From the cell containing the given text, extract its center point as [X, Y] coordinate. 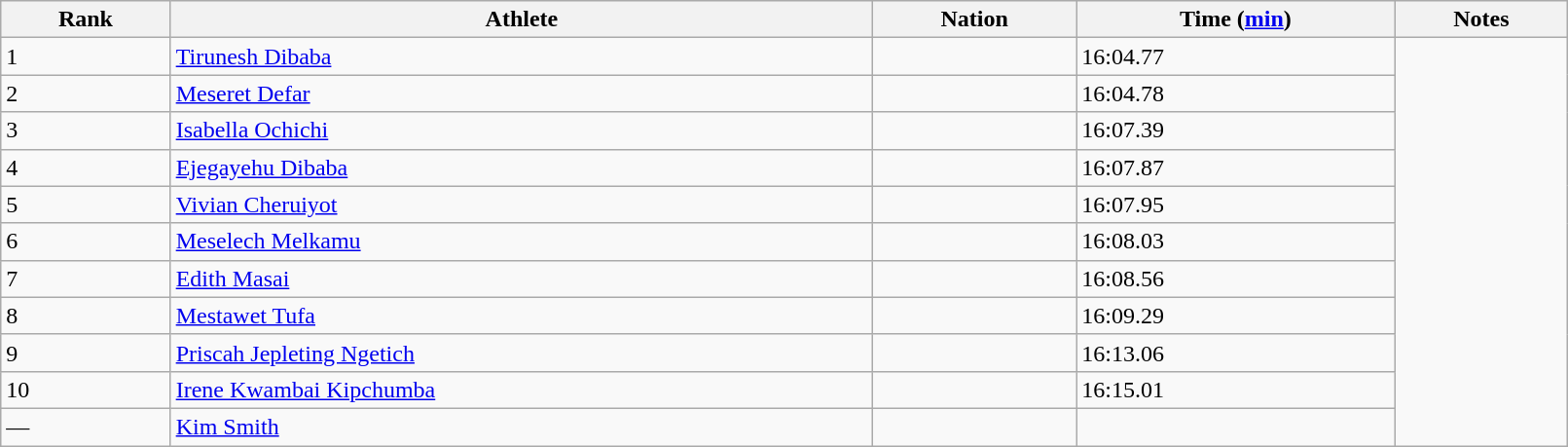
5 [86, 205]
Ejegayehu Dibaba [522, 168]
Kim Smith [522, 427]
16:09.29 [1236, 316]
Priscah Jepleting Ngetich [522, 353]
4 [86, 168]
— [86, 427]
16:07.87 [1236, 168]
16:15.01 [1236, 390]
Rank [86, 19]
1 [86, 56]
Meselech Melkamu [522, 242]
Time (min) [1236, 19]
3 [86, 130]
16:04.77 [1236, 56]
16:08.03 [1236, 242]
Athlete [522, 19]
6 [86, 242]
2 [86, 93]
7 [86, 279]
9 [86, 353]
Irene Kwambai Kipchumba [522, 390]
16:13.06 [1236, 353]
Tirunesh Dibaba [522, 56]
16:04.78 [1236, 93]
Edith Masai [522, 279]
Meseret Defar [522, 93]
Nation [975, 19]
16:07.39 [1236, 130]
Vivian Cheruiyot [522, 205]
Mestawet Tufa [522, 316]
16:07.95 [1236, 205]
8 [86, 316]
16:08.56 [1236, 279]
Isabella Ochichi [522, 130]
10 [86, 390]
Notes [1481, 19]
